Determine the (X, Y) coordinate at the center of the cell enclosing the given text.  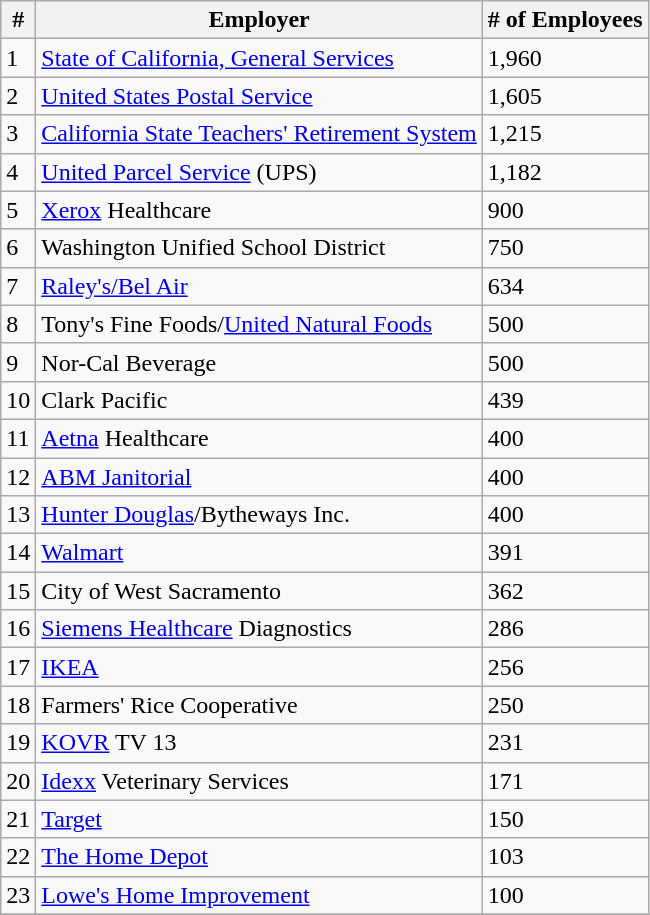
100 (565, 895)
1,605 (565, 96)
103 (565, 857)
3 (18, 134)
Siemens Healthcare Diagnostics (259, 629)
1,960 (565, 58)
15 (18, 591)
Washington Unified School District (259, 248)
231 (565, 743)
# (18, 20)
City of West Sacramento (259, 591)
286 (565, 629)
14 (18, 553)
KOVR TV 13 (259, 743)
16 (18, 629)
Farmers' Rice Cooperative (259, 705)
Tony's Fine Foods/United Natural Foods (259, 324)
391 (565, 553)
California State Teachers' Retirement System (259, 134)
1,182 (565, 172)
13 (18, 515)
Walmart (259, 553)
4 (18, 172)
Raley's/Bel Air (259, 286)
22 (18, 857)
256 (565, 667)
2 (18, 96)
8 (18, 324)
634 (565, 286)
18 (18, 705)
Hunter Douglas/Bytheways Inc. (259, 515)
United States Postal Service (259, 96)
Target (259, 819)
IKEA (259, 667)
19 (18, 743)
20 (18, 781)
10 (18, 400)
# of Employees (565, 20)
United Parcel Service (UPS) (259, 172)
Clark Pacific (259, 400)
ABM Janitorial (259, 477)
900 (565, 210)
6 (18, 248)
21 (18, 819)
250 (565, 705)
Nor-Cal Beverage (259, 362)
Xerox Healthcare (259, 210)
State of California, General Services (259, 58)
Employer (259, 20)
17 (18, 667)
1,215 (565, 134)
Aetna Healthcare (259, 438)
439 (565, 400)
150 (565, 819)
5 (18, 210)
171 (565, 781)
1 (18, 58)
The Home Depot (259, 857)
750 (565, 248)
Idexx Veterinary Services (259, 781)
11 (18, 438)
23 (18, 895)
7 (18, 286)
362 (565, 591)
Lowe's Home Improvement (259, 895)
12 (18, 477)
9 (18, 362)
